Find where the given text appears and provide that cell's center as [x, y] coordinate. 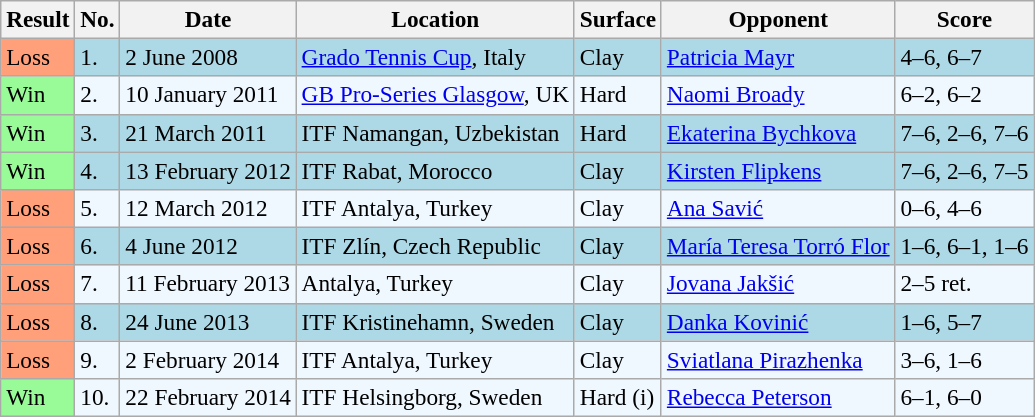
11 February 2013 [208, 284]
ITF Rabat, Morocco [435, 170]
Score [964, 19]
6–2, 6–2 [964, 95]
2 June 2008 [208, 57]
0–6, 4–6 [964, 208]
8. [98, 322]
6. [98, 246]
Ana Savić [778, 208]
Naomi Broady [778, 95]
GB Pro-Series Glasgow, UK [435, 95]
Grado Tennis Cup, Italy [435, 57]
ITF Kristinehamn, Sweden [435, 322]
Location [435, 19]
María Teresa Torró Flor [778, 246]
21 March 2011 [208, 133]
No. [98, 19]
3–6, 1–6 [964, 359]
1–6, 5–7 [964, 322]
ITF Zlín, Czech Republic [435, 246]
Surface [618, 19]
Ekaterina Bychkova [778, 133]
2 February 2014 [208, 359]
12 March 2012 [208, 208]
4. [98, 170]
4–6, 6–7 [964, 57]
10. [98, 397]
4 June 2012 [208, 246]
Danka Kovinić [778, 322]
1. [98, 57]
Kirsten Flipkens [778, 170]
7–6, 2–6, 7–6 [964, 133]
Result [38, 19]
ITF Namangan, Uzbekistan [435, 133]
Jovana Jakšić [778, 284]
24 June 2013 [208, 322]
2. [98, 95]
13 February 2012 [208, 170]
Opponent [778, 19]
Rebecca Peterson [778, 397]
7. [98, 284]
Antalya, Turkey [435, 284]
5. [98, 208]
7–6, 2–6, 7–5 [964, 170]
2–5 ret. [964, 284]
10 January 2011 [208, 95]
Sviatlana Pirazhenka [778, 359]
1–6, 6–1, 1–6 [964, 246]
9. [98, 359]
22 February 2014 [208, 397]
3. [98, 133]
Patricia Mayr [778, 57]
Hard (i) [618, 397]
Date [208, 19]
6–1, 6–0 [964, 397]
ITF Helsingborg, Sweden [435, 397]
